Provide the [x, y] coordinate of the cell's center where the given text is located.  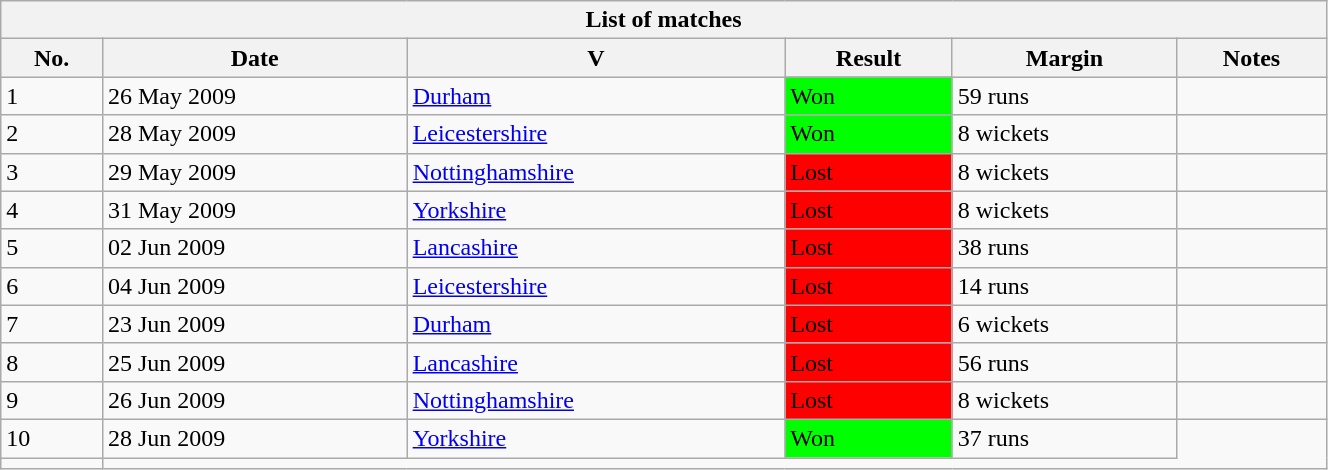
Notes [1252, 58]
26 Jun 2009 [254, 400]
V [596, 58]
List of matches [664, 20]
37 runs [1064, 438]
29 May 2009 [254, 172]
8 [52, 362]
10 [52, 438]
Margin [1064, 58]
6 wickets [1064, 324]
7 [52, 324]
04 Jun 2009 [254, 286]
23 Jun 2009 [254, 324]
31 May 2009 [254, 210]
56 runs [1064, 362]
28 May 2009 [254, 134]
4 [52, 210]
Date [254, 58]
5 [52, 248]
3 [52, 172]
Result [868, 58]
9 [52, 400]
59 runs [1064, 96]
1 [52, 96]
38 runs [1064, 248]
02 Jun 2009 [254, 248]
2 [52, 134]
26 May 2009 [254, 96]
No. [52, 58]
25 Jun 2009 [254, 362]
14 runs [1064, 286]
28 Jun 2009 [254, 438]
6 [52, 286]
